Scan for the cell matching the given text and deliver its [X, Y] coordinate at center. 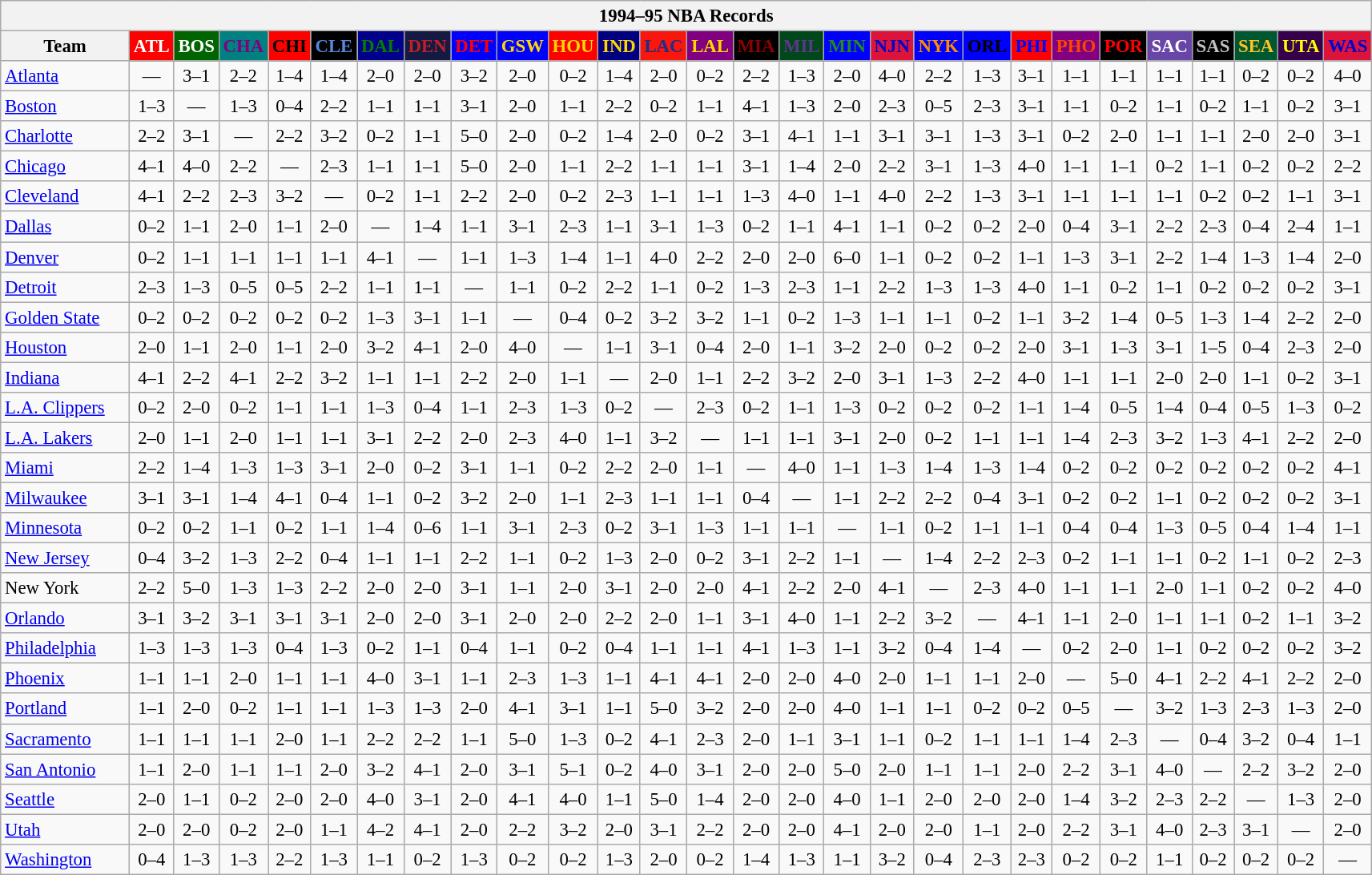
CHA [243, 46]
BOS [196, 46]
New Jersey [66, 558]
NJN [892, 46]
New York [66, 588]
1–5 [1213, 347]
0–6 [428, 528]
Atlanta [66, 76]
ATL [151, 46]
LAC [663, 46]
L.A. Clippers [66, 408]
MIA [756, 46]
Team [66, 46]
Philadelphia [66, 648]
Minnesota [66, 528]
2–4 [1301, 227]
POR [1123, 46]
Chicago [66, 167]
Portland [66, 709]
5–1 [573, 769]
Seattle [66, 799]
CLE [333, 46]
LAL [710, 46]
UTA [1301, 46]
Phoenix [66, 679]
Orlando [66, 619]
SEA [1256, 46]
Dallas [66, 227]
DAL [381, 46]
PHI [1032, 46]
L.A. Lakers [66, 437]
Houston [66, 347]
NYK [939, 46]
CHI [289, 46]
SAS [1213, 46]
Boston [66, 107]
ORL [987, 46]
Charlotte [66, 136]
SAC [1169, 46]
Washington [66, 860]
4–2 [381, 829]
Miami [66, 468]
MIL [802, 46]
Cleveland [66, 196]
Utah [66, 829]
GSW [522, 46]
6–0 [847, 257]
MIN [847, 46]
HOU [573, 46]
DET [474, 46]
1994–95 NBA Records [686, 16]
Denver [66, 257]
DEN [428, 46]
Golden State [66, 317]
Indiana [66, 377]
IND [619, 46]
Detroit [66, 287]
San Antonio [66, 769]
Milwaukee [66, 498]
WAS [1348, 46]
Sacramento [66, 739]
PHO [1076, 46]
